Locate the cell with the specified text and output its (x, y) center coordinate. 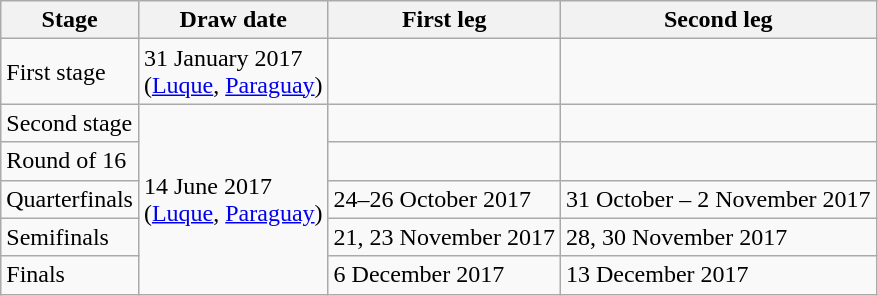
14 June 2017(Luque, Paraguay) (233, 199)
Quarterfinals (70, 199)
Second stage (70, 123)
24–26 October 2017 (444, 199)
First stage (70, 72)
Finals (70, 275)
6 December 2017 (444, 275)
31 October – 2 November 2017 (718, 199)
31 January 2017(Luque, Paraguay) (233, 72)
13 December 2017 (718, 275)
Second leg (718, 20)
Stage (70, 20)
Semifinals (70, 237)
Draw date (233, 20)
28, 30 November 2017 (718, 237)
First leg (444, 20)
Round of 16 (70, 161)
21, 23 November 2017 (444, 237)
